Determine the [X, Y] coordinate at the center of the cell enclosing the given text.  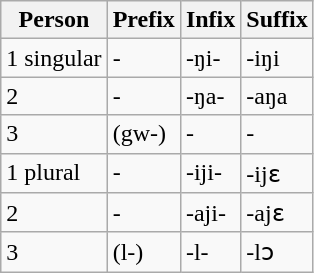
-ajɛ [277, 213]
Suffix [277, 20]
-aŋa [277, 96]
-iŋi [277, 58]
(l-) [144, 252]
-ijɛ [277, 173]
1 singular [54, 58]
-l- [210, 252]
-ŋi- [210, 58]
-iji- [210, 173]
-lɔ [277, 252]
Infix [210, 20]
-ŋa- [210, 96]
Person [54, 20]
(gw-) [144, 134]
Prefix [144, 20]
-aji- [210, 213]
1 plural [54, 173]
